Extract the (X, Y) coordinate from the center of the cell holding the provided text.  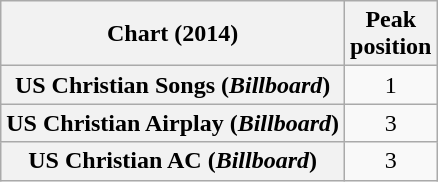
Chart (2014) (173, 34)
US Christian Airplay (Billboard) (173, 123)
1 (391, 85)
US Christian Songs (Billboard) (173, 85)
Peakposition (391, 34)
US Christian AC (Billboard) (173, 161)
